From the cell containing the given text, extract its center point as [X, Y] coordinate. 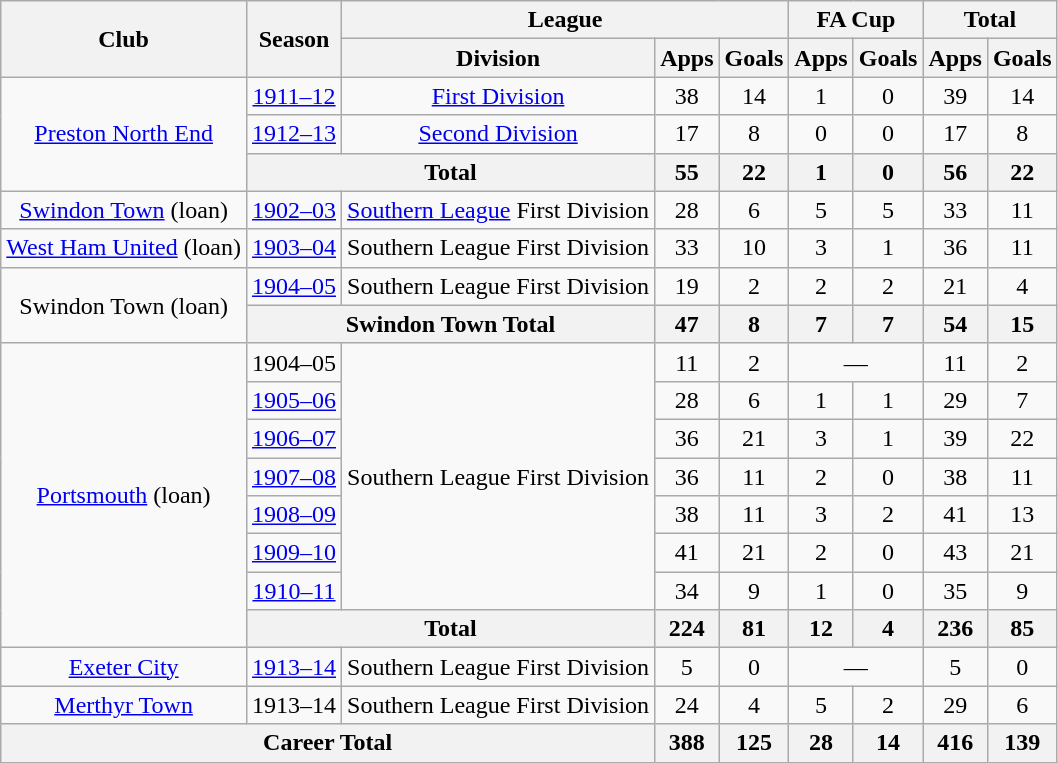
43 [955, 553]
12 [821, 629]
1905–06 [294, 400]
1911–12 [294, 96]
1902–03 [294, 210]
81 [754, 629]
Swindon Town Total [450, 324]
1903–04 [294, 248]
19 [687, 286]
Career Total [328, 743]
1906–07 [294, 438]
Portsmouth (loan) [124, 495]
Exeter City [124, 667]
24 [687, 705]
34 [687, 591]
Season [294, 39]
Preston North End [124, 134]
West Ham United (loan) [124, 248]
47 [687, 324]
35 [955, 591]
56 [955, 172]
236 [955, 629]
10 [754, 248]
85 [1022, 629]
League [566, 20]
1908–09 [294, 515]
1907–08 [294, 477]
FA Cup [856, 20]
1909–10 [294, 553]
416 [955, 743]
224 [687, 629]
388 [687, 743]
54 [955, 324]
13 [1022, 515]
55 [687, 172]
1910–11 [294, 591]
125 [754, 743]
Merthyr Town [124, 705]
139 [1022, 743]
Club [124, 39]
Division [498, 58]
15 [1022, 324]
Second Division [498, 134]
1912–13 [294, 134]
First Division [498, 96]
